Identify which cell holds the provided text, then report its (X, Y) central coordinate. 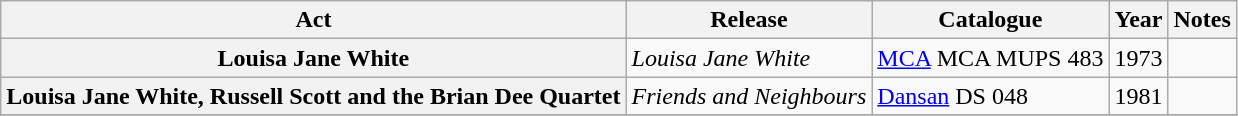
Catalogue (990, 20)
Year (1138, 20)
Dansan DS 048 (990, 96)
Act (314, 20)
1981 (1138, 96)
1973 (1138, 58)
Louisa Jane White, Russell Scott and the Brian Dee Quartet (314, 96)
Notes (1202, 20)
Release (749, 20)
MCA MCA MUPS 483 (990, 58)
Friends and Neighbours (749, 96)
